Return the [x, y] coordinate for the center point of the cell that contains the specified text.  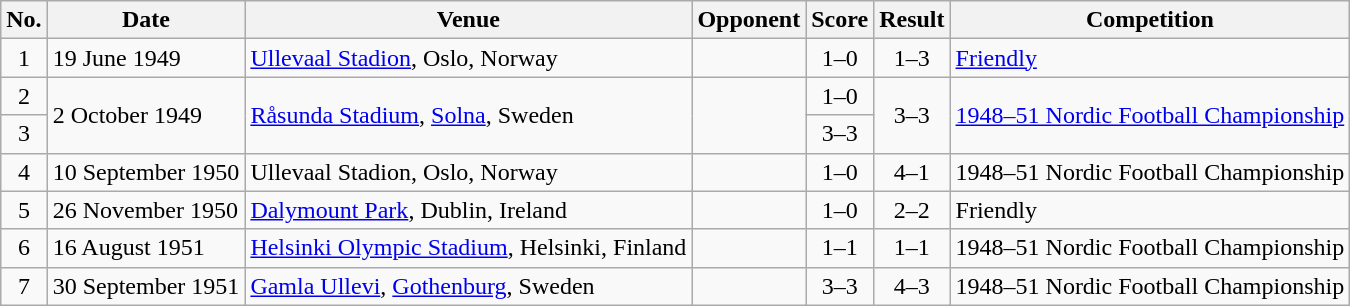
1–3 [912, 58]
Venue [468, 20]
4–3 [912, 286]
Date [146, 20]
3 [24, 134]
2–2 [912, 210]
No. [24, 20]
5 [24, 210]
Competition [1150, 20]
Råsunda Stadium, Solna, Sweden [468, 115]
Opponent [749, 20]
30 September 1951 [146, 286]
Gamla Ullevi, Gothenburg, Sweden [468, 286]
4–1 [912, 172]
7 [24, 286]
2 October 1949 [146, 115]
Result [912, 20]
1 [24, 58]
6 [24, 248]
2 [24, 96]
4 [24, 172]
10 September 1950 [146, 172]
Helsinki Olympic Stadium, Helsinki, Finland [468, 248]
Score [840, 20]
Dalymount Park, Dublin, Ireland [468, 210]
19 June 1949 [146, 58]
26 November 1950 [146, 210]
16 August 1951 [146, 248]
